Extract the (x, y) coordinate from the center of the cell holding the provided text.  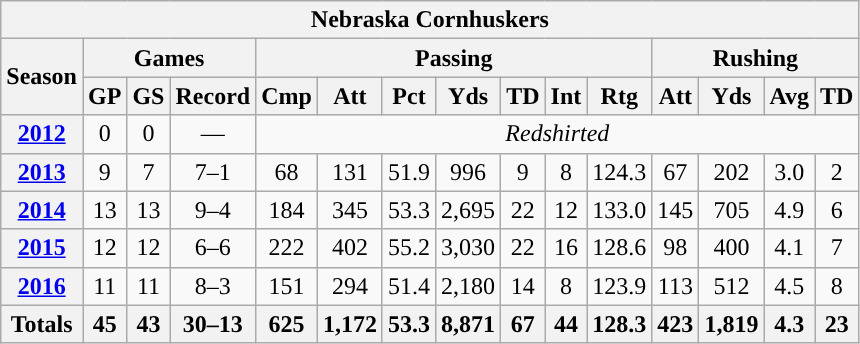
Totals (42, 324)
996 (468, 172)
2015 (42, 248)
2014 (42, 210)
23 (837, 324)
Rtg (620, 96)
14 (523, 286)
98 (676, 248)
Rushing (756, 58)
4.5 (790, 286)
Season (42, 77)
131 (350, 172)
1,172 (350, 324)
123.9 (620, 286)
8,871 (468, 324)
184 (287, 210)
2013 (42, 172)
222 (287, 248)
4.1 (790, 248)
GP (104, 96)
4.9 (790, 210)
9–4 (213, 210)
Games (168, 58)
2,180 (468, 286)
2,695 (468, 210)
124.3 (620, 172)
43 (148, 324)
8–3 (213, 286)
202 (732, 172)
GS (148, 96)
30–13 (213, 324)
Cmp (287, 96)
113 (676, 286)
3.0 (790, 172)
Avg (790, 96)
128.6 (620, 248)
6–6 (213, 248)
Passing (454, 58)
— (213, 134)
400 (732, 248)
2 (837, 172)
68 (287, 172)
1,819 (732, 324)
512 (732, 286)
151 (287, 286)
Pct (408, 96)
Record (213, 96)
294 (350, 286)
51.4 (408, 286)
Int (566, 96)
128.3 (620, 324)
4.3 (790, 324)
16 (566, 248)
402 (350, 248)
Redshirted (558, 134)
55.2 (408, 248)
44 (566, 324)
45 (104, 324)
705 (732, 210)
345 (350, 210)
6 (837, 210)
2012 (42, 134)
7–1 (213, 172)
423 (676, 324)
145 (676, 210)
625 (287, 324)
2016 (42, 286)
3,030 (468, 248)
51.9 (408, 172)
133.0 (620, 210)
Nebraska Cornhuskers (430, 20)
